Scan for the cell matching the given text and deliver its (x, y) coordinate at center. 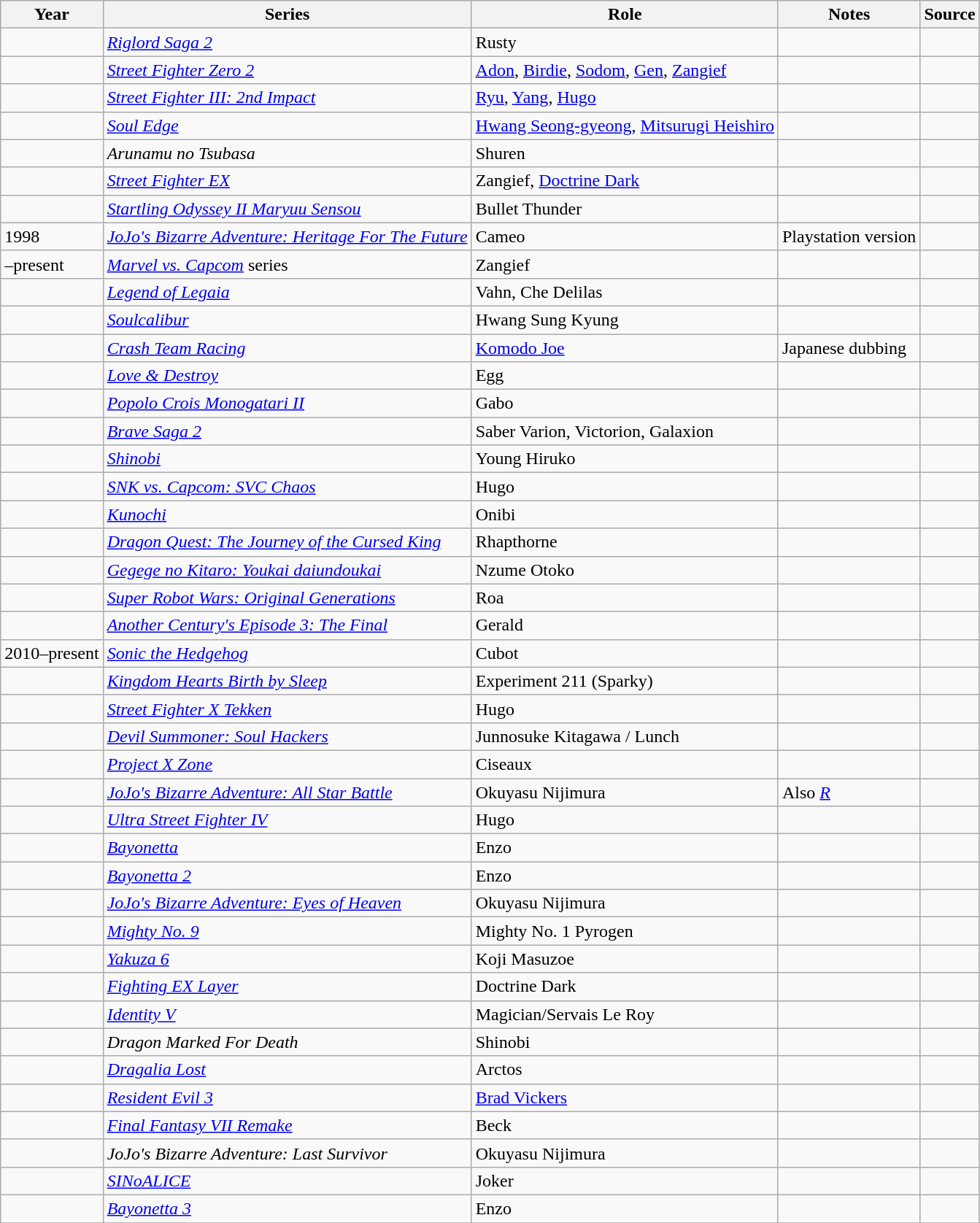
Cameo (625, 236)
Role (625, 15)
Riglord Saga 2 (288, 42)
SINoALICE (288, 1181)
Rusty (625, 42)
Love & Destroy (288, 376)
Komodo Joe (625, 348)
Legend of Legaia (288, 292)
Kingdom Hearts Birth by Sleep (288, 681)
Adon, Birdie, Sodom, Gen, Zangief (625, 70)
Kunochi (288, 514)
Gerald (625, 625)
Onibi (625, 514)
Dragon Marked For Death (288, 1042)
Street Fighter III: 2nd Impact (288, 98)
Gegege no Kitaro: Youkai daiundoukai (288, 570)
Identity V (288, 1014)
Cubot (625, 653)
Roa (625, 598)
Rhapthorne (625, 542)
Shuren (625, 153)
Vahn, Che Delilas (625, 292)
JoJo's Bizarre Adventure: Eyes of Heaven (288, 903)
Ryu, Yang, Hugo (625, 98)
1998 (52, 236)
Final Fantasy VII Remake (288, 1125)
Arctos (625, 1070)
Zangief, Doctrine Dark (625, 181)
Bayonetta 2 (288, 876)
Project X Zone (288, 764)
JoJo's Bizarre Adventure: Last Survivor (288, 1153)
Bullet Thunder (625, 209)
Startling Odyssey II Maryuu Sensou (288, 209)
Yakuza 6 (288, 959)
Japanese dubbing (849, 348)
Nzume Otoko (625, 570)
Devil Summoner: Soul Hackers (288, 736)
Notes (849, 15)
Bayonetta (288, 848)
Soul Edge (288, 126)
Crash Team Racing (288, 348)
Popolo Crois Monogatari II (288, 404)
Street Fighter X Tekken (288, 709)
SNK vs. Capcom: SVC Chaos (288, 487)
2010–present (52, 653)
Marvel vs. Capcom series (288, 264)
Source (950, 15)
Ciseaux (625, 764)
Brave Saga 2 (288, 431)
Joker (625, 1181)
Sonic the Hedgehog (288, 653)
–present (52, 264)
JoJo's Bizarre Adventure: All Star Battle (288, 792)
Another Century's Episode 3: The Final (288, 625)
Young Hiruko (625, 459)
Dragalia Lost (288, 1070)
Soulcalibur (288, 320)
Fighting EX Layer (288, 987)
Gabo (625, 404)
Street Fighter EX (288, 181)
Beck (625, 1125)
Mighty No. 9 (288, 931)
Hwang Sung Kyung (625, 320)
Experiment 211 (Sparky) (625, 681)
Zangief (625, 264)
Bayonetta 3 (288, 1208)
Year (52, 15)
Junnosuke Kitagawa / Lunch (625, 736)
JoJo's Bizarre Adventure: Heritage For The Future (288, 236)
Magician/Servais Le Roy (625, 1014)
Arunamu no Tsubasa (288, 153)
Resident Evil 3 (288, 1097)
Doctrine Dark (625, 987)
Koji Masuzoe (625, 959)
Also R (849, 792)
Series (288, 15)
Brad Vickers (625, 1097)
Mighty No. 1 Pyrogen (625, 931)
Playstation version (849, 236)
Super Robot Wars: Original Generations (288, 598)
Dragon Quest: The Journey of the Cursed King (288, 542)
Egg (625, 376)
Hwang Seong-gyeong, Mitsurugi Heishiro (625, 126)
Saber Varion, Victorion, Galaxion (625, 431)
Ultra Street Fighter IV (288, 820)
Street Fighter Zero 2 (288, 70)
